From the cell containing the given text, extract its center point as (x, y) coordinate. 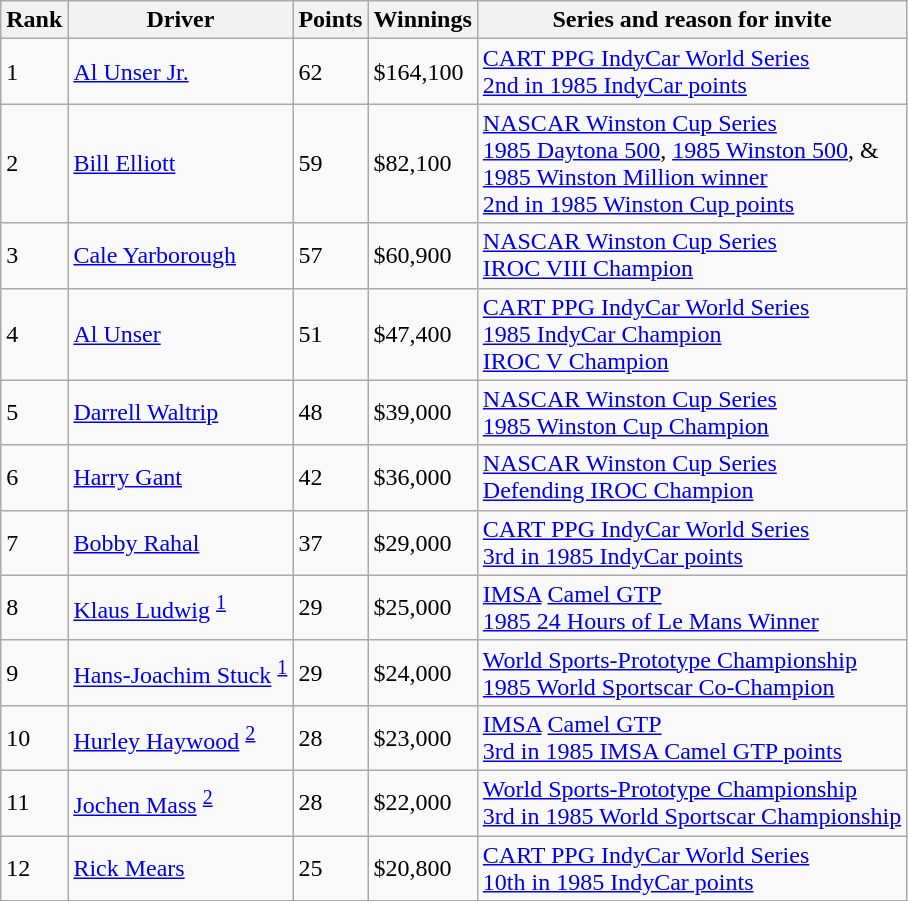
Klaus Ludwig 1 (180, 608)
42 (330, 478)
Darrell Waltrip (180, 412)
IMSA Camel GTP1985 24 Hours of Le Mans Winner (692, 608)
1 (34, 72)
Driver (180, 20)
Hurley Haywood 2 (180, 738)
Jochen Mass 2 (180, 802)
Points (330, 20)
Hans-Joachim Stuck 1 (180, 672)
$20,800 (422, 868)
$82,100 (422, 164)
NASCAR Winston Cup Series1985 Winston Cup Champion (692, 412)
$60,900 (422, 256)
$39,000 (422, 412)
51 (330, 334)
$29,000 (422, 542)
62 (330, 72)
World Sports-Prototype Championship3rd in 1985 World Sportscar Championship (692, 802)
Bill Elliott (180, 164)
12 (34, 868)
Rank (34, 20)
Bobby Rahal (180, 542)
59 (330, 164)
CART PPG IndyCar World Series10th in 1985 IndyCar points (692, 868)
$23,000 (422, 738)
Rick Mears (180, 868)
NASCAR Winston Cup Series1985 Daytona 500, 1985 Winston 500, & 1985 Winston Million winner2nd in 1985 Winston Cup points (692, 164)
6 (34, 478)
Al Unser (180, 334)
7 (34, 542)
Al Unser Jr. (180, 72)
NASCAR Winston Cup SeriesIROC VIII Champion (692, 256)
$25,000 (422, 608)
11 (34, 802)
CART PPG IndyCar World Series2nd in 1985 IndyCar points (692, 72)
57 (330, 256)
NASCAR Winston Cup SeriesDefending IROC Champion (692, 478)
World Sports-Prototype Championship1985 World Sportscar Co-Champion (692, 672)
Cale Yarborough (180, 256)
48 (330, 412)
37 (330, 542)
8 (34, 608)
$36,000 (422, 478)
CART PPG IndyCar World Series1985 IndyCar ChampionIROC V Champion (692, 334)
9 (34, 672)
IMSA Camel GTP3rd in 1985 IMSA Camel GTP points (692, 738)
25 (330, 868)
4 (34, 334)
2 (34, 164)
$164,100 (422, 72)
CART PPG IndyCar World Series3rd in 1985 IndyCar points (692, 542)
Winnings (422, 20)
$24,000 (422, 672)
5 (34, 412)
$22,000 (422, 802)
Harry Gant (180, 478)
3 (34, 256)
Series and reason for invite (692, 20)
$47,400 (422, 334)
10 (34, 738)
